Locate the cell with the specified text and output its (x, y) center coordinate. 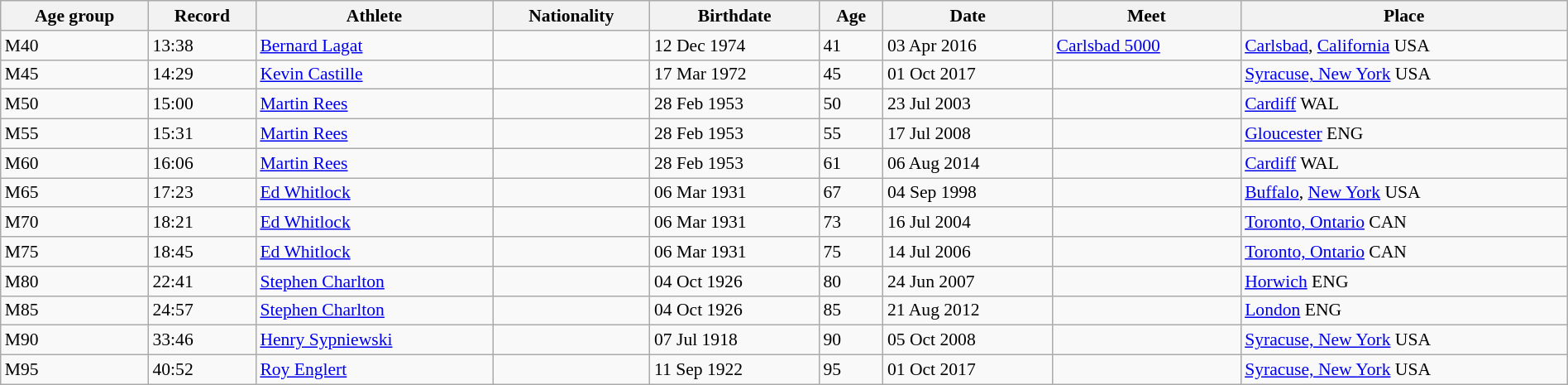
12 Dec 1974 (734, 46)
Carlsbad 5000 (1146, 46)
M65 (74, 193)
Carlsbad, California USA (1404, 46)
23 Jul 2003 (968, 104)
17:23 (202, 193)
13:38 (202, 46)
21 Aug 2012 (968, 310)
Gloucester ENG (1404, 134)
50 (850, 104)
18:45 (202, 252)
M60 (74, 163)
85 (850, 310)
40:52 (202, 370)
M40 (74, 46)
80 (850, 282)
61 (850, 163)
22:41 (202, 282)
55 (850, 134)
M75 (74, 252)
Age (850, 16)
03 Apr 2016 (968, 46)
18:21 (202, 223)
07 Jul 1918 (734, 340)
73 (850, 223)
Record (202, 16)
London ENG (1404, 310)
Buffalo, New York USA (1404, 193)
Birthdate (734, 16)
17 Jul 2008 (968, 134)
24:57 (202, 310)
Henry Sypniewski (374, 340)
M95 (74, 370)
90 (850, 340)
Bernard Lagat (374, 46)
06 Aug 2014 (968, 163)
41 (850, 46)
Roy Englert (374, 370)
05 Oct 2008 (968, 340)
M80 (74, 282)
M90 (74, 340)
45 (850, 75)
04 Sep 1998 (968, 193)
11 Sep 1922 (734, 370)
17 Mar 1972 (734, 75)
Horwich ENG (1404, 282)
Place (1404, 16)
Kevin Castille (374, 75)
33:46 (202, 340)
14:29 (202, 75)
M50 (74, 104)
16:06 (202, 163)
Age group (74, 16)
75 (850, 252)
Nationality (571, 16)
15:00 (202, 104)
Athlete (374, 16)
16 Jul 2004 (968, 223)
Date (968, 16)
95 (850, 370)
Meet (1146, 16)
M70 (74, 223)
M55 (74, 134)
M45 (74, 75)
M85 (74, 310)
15:31 (202, 134)
24 Jun 2007 (968, 282)
14 Jul 2006 (968, 252)
67 (850, 193)
